Provide the [X, Y] coordinate of the cell's center where the given text is located.  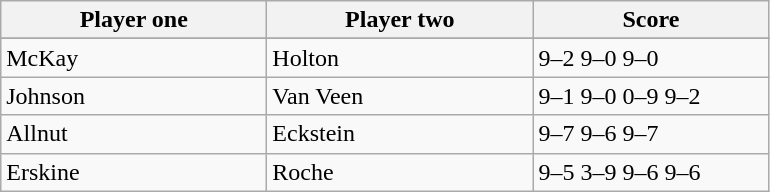
9–1 9–0 0–9 9–2 [651, 96]
Erskine [134, 172]
Allnut [134, 134]
Van Veen [400, 96]
McKay [134, 58]
Johnson [134, 96]
9–2 9–0 9–0 [651, 58]
Roche [400, 172]
Eckstein [400, 134]
Player two [400, 20]
Holton [400, 58]
Player one [134, 20]
Score [651, 20]
9–7 9–6 9–7 [651, 134]
9–5 3–9 9–6 9–6 [651, 172]
